Output the (X, Y) coordinate of the center of the cell containing the given text.  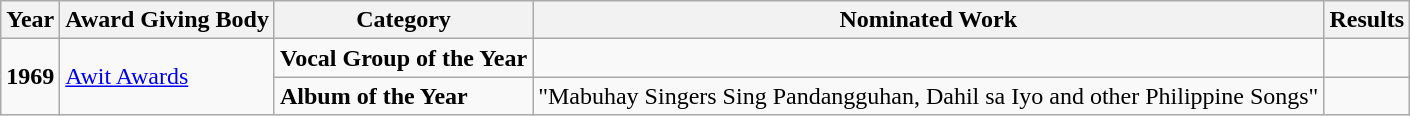
Year (30, 20)
"Mabuhay Singers Sing Pandangguhan, Dahil sa Iyo and other Philippine Songs" (928, 96)
Awit Awards (168, 77)
Award Giving Body (168, 20)
Album of the Year (403, 96)
Nominated Work (928, 20)
Category (403, 20)
Results (1367, 20)
Vocal Group of the Year (403, 58)
1969 (30, 77)
